Output the (X, Y) coordinate of the center of the cell containing the given text.  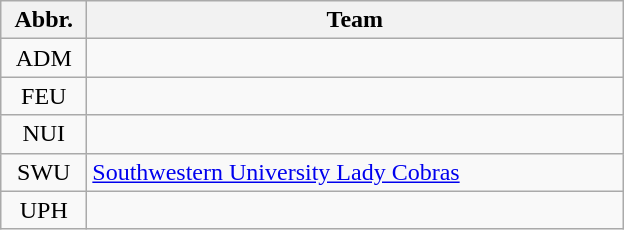
SWU (44, 172)
ADM (44, 58)
Abbr. (44, 20)
NUI (44, 134)
Southwestern University Lady Cobras (355, 172)
UPH (44, 210)
Team (355, 20)
FEU (44, 96)
